Extract the (x, y) coordinate from the center of the cell holding the provided text.  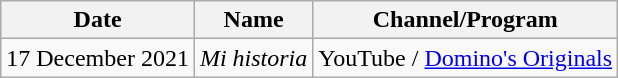
Channel/Program (466, 20)
YouTube / Domino's Originals (466, 58)
Name (253, 20)
17 December 2021 (98, 58)
Date (98, 20)
Mi historia (253, 58)
